Find where the given text appears and provide that cell's center as (x, y) coordinate. 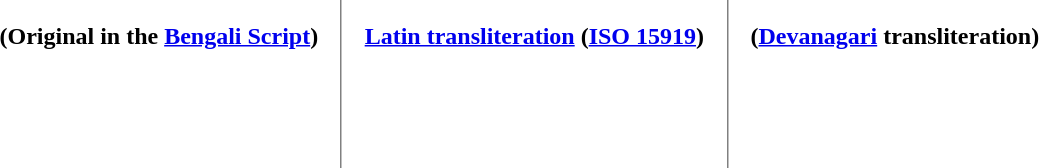
Latin transliteration (ISO 15919) (534, 36)
